Search for the cell housing the specified text and yield its [X, Y] center coordinate. 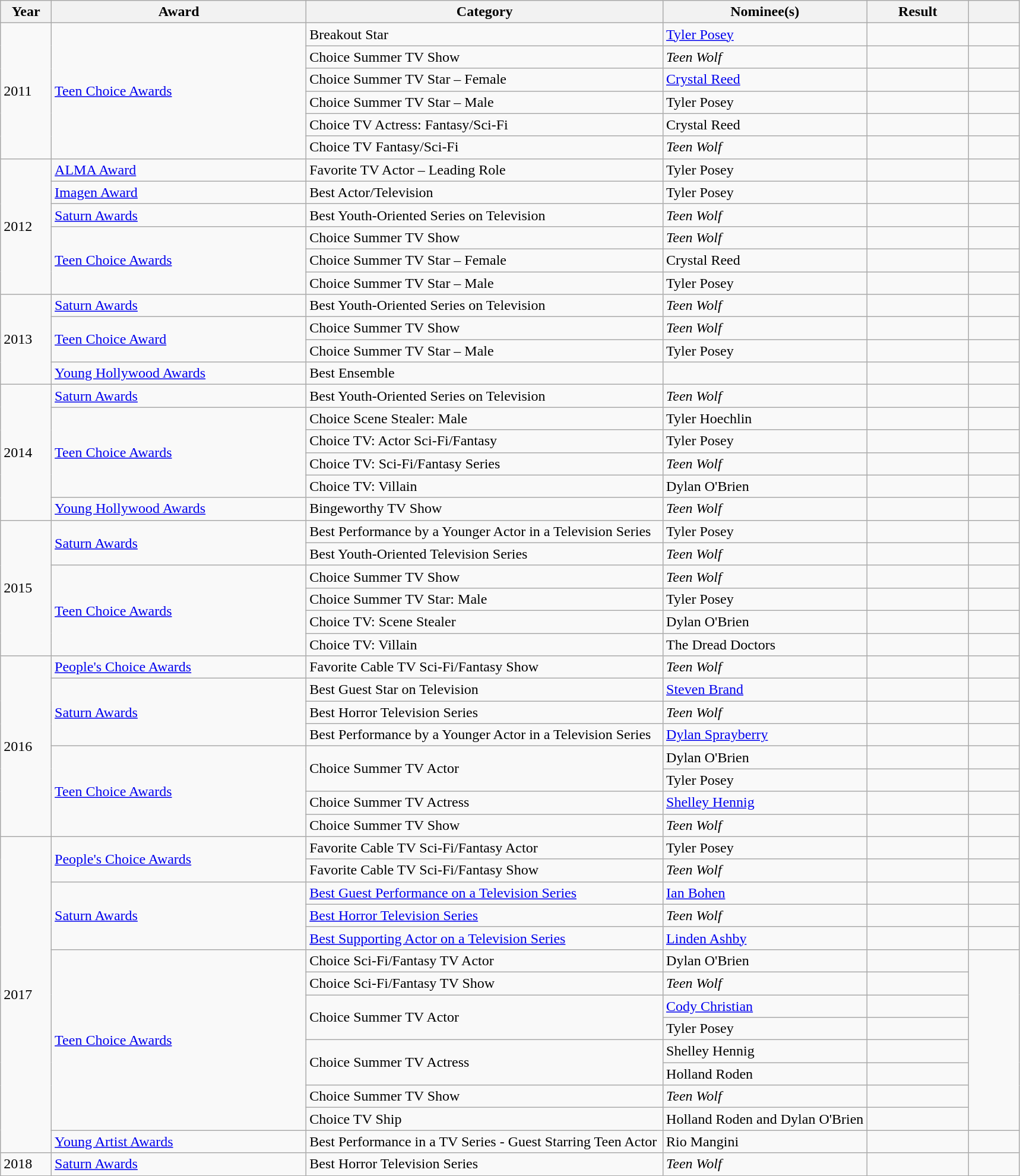
Choice TV Fantasy/Sci-Fi [484, 147]
Choice Sci-Fi/Fantasy TV Show [484, 983]
The Dread Doctors [765, 644]
Best Ensemble [484, 373]
Result [918, 12]
Best Youth-Oriented Television Series [484, 554]
Best Performance in a TV Series - Guest Starring Teen Actor [484, 1142]
Award [179, 12]
2017 [26, 995]
Choice TV Actress: Fantasy/Sci-Fi [484, 125]
Ian Bohen [765, 893]
Best Guest Star on Television [484, 690]
Favorite TV Actor – Leading Role [484, 170]
Choice TV Ship [484, 1119]
Best Actor/Television [484, 192]
Linden Ashby [765, 938]
Best Guest Performance on a Television Series [484, 893]
2018 [26, 1164]
Steven Brand [765, 690]
Category [484, 12]
Choice Summer TV Star: Male [484, 599]
2014 [26, 452]
Nominee(s) [765, 12]
Choice TV: Sci-Fi/Fantasy Series [484, 464]
Cody Christian [765, 1006]
Choice Sci-Fi/Fantasy TV Actor [484, 961]
Year [26, 12]
2013 [26, 340]
Choice Scene Stealer: Male [484, 419]
Teen Choice Award [179, 340]
Bingeworthy TV Show [484, 509]
Young Artist Awards [179, 1142]
Holland Roden and Dylan O'Brien [765, 1119]
Breakout Star [484, 34]
ALMA Award [179, 170]
Choice TV: Actor Sci-Fi/Fantasy [484, 441]
2011 [26, 91]
Choice TV: Scene Stealer [484, 622]
Imagen Award [179, 192]
2016 [26, 746]
Best Supporting Actor on a Television Series [484, 938]
Tyler Hoechlin [765, 419]
Favorite Cable TV Sci-Fi/Fantasy Actor [484, 848]
Holland Roden [765, 1074]
Dylan Sprayberry [765, 735]
2012 [26, 226]
Rio Mangini [765, 1142]
2015 [26, 588]
